Output the [x, y] coordinate of the center of the cell containing the given text.  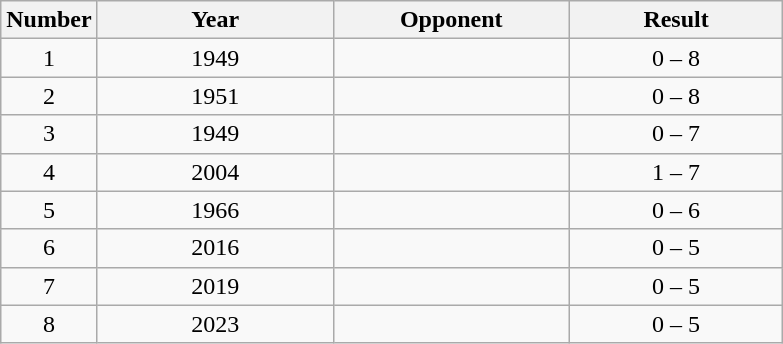
2 [49, 96]
2023 [215, 324]
0 – 7 [676, 134]
1 – 7 [676, 172]
6 [49, 248]
5 [49, 210]
2016 [215, 248]
0 – 6 [676, 210]
Result [676, 20]
7 [49, 286]
2004 [215, 172]
4 [49, 172]
1951 [215, 96]
1 [49, 58]
2019 [215, 286]
Number [49, 20]
1966 [215, 210]
8 [49, 324]
Year [215, 20]
3 [49, 134]
Opponent [451, 20]
